Pinpoint the cell where the given text exists, returning its (x, y) midpoint coordinate. 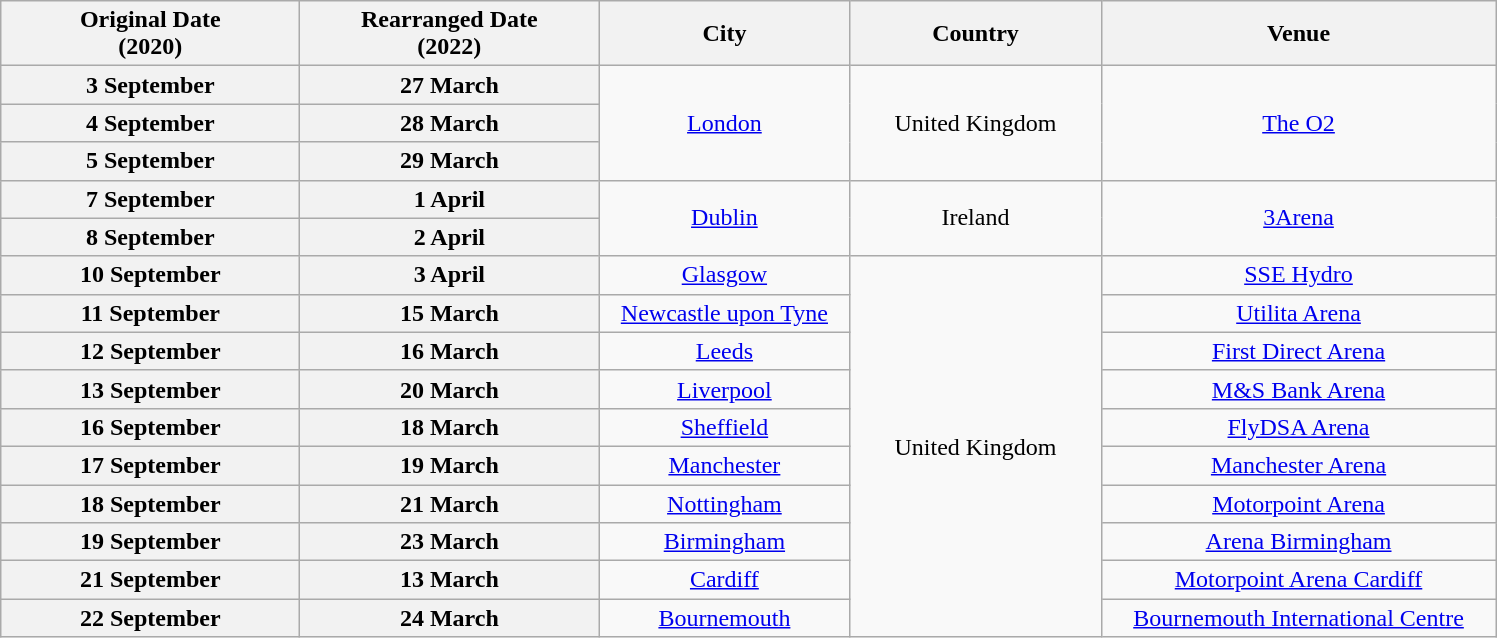
Glasgow (724, 275)
4 September (150, 123)
Motorpoint Arena Cardiff (1298, 580)
3 September (150, 85)
8 September (150, 237)
Nottingham (724, 503)
Sheffield (724, 427)
18 September (150, 503)
M&S Bank Arena (1298, 389)
11 September (150, 313)
5 September (150, 161)
2 April (450, 237)
23 March (450, 542)
12 September (150, 351)
Motorpoint Arena (1298, 503)
Venue (1298, 34)
22 September (150, 618)
16 September (150, 427)
3 April (450, 275)
19 March (450, 465)
Country (976, 34)
15 March (450, 313)
20 March (450, 389)
London (724, 123)
28 March (450, 123)
Original Date(2020) (150, 34)
27 March (450, 85)
3Arena (1298, 218)
Arena Birmingham (1298, 542)
21 September (150, 580)
17 September (150, 465)
16 March (450, 351)
Utilita Arena (1298, 313)
Manchester Arena (1298, 465)
Liverpool (724, 389)
City (724, 34)
7 September (150, 199)
Bournemouth (724, 618)
Cardiff (724, 580)
24 March (450, 618)
21 March (450, 503)
10 September (150, 275)
19 September (150, 542)
SSE Hydro (1298, 275)
Dublin (724, 218)
13 March (450, 580)
Leeds (724, 351)
Manchester (724, 465)
Bournemouth International Centre (1298, 618)
Birmingham (724, 542)
13 September (150, 389)
The O2 (1298, 123)
1 April (450, 199)
Rearranged Date(2022) (450, 34)
18 March (450, 427)
Newcastle upon Tyne (724, 313)
FlyDSA Arena (1298, 427)
First Direct Arena (1298, 351)
29 March (450, 161)
Ireland (976, 218)
